Search for the cell housing the specified text and yield its (X, Y) center coordinate. 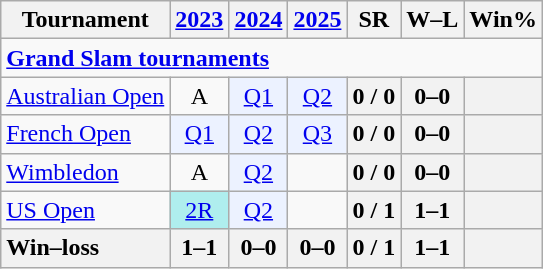
SR (374, 20)
2024 (258, 20)
Tournament (86, 20)
W–L (432, 20)
Q3 (318, 134)
Win–loss (86, 248)
2R (200, 210)
Win% (504, 20)
Wimbledon (86, 172)
US Open (86, 210)
Australian Open (86, 96)
Grand Slam tournaments (272, 58)
2025 (318, 20)
2023 (200, 20)
French Open (86, 134)
